Provide the (x, y) coordinate of the cell's center where the given text is located.  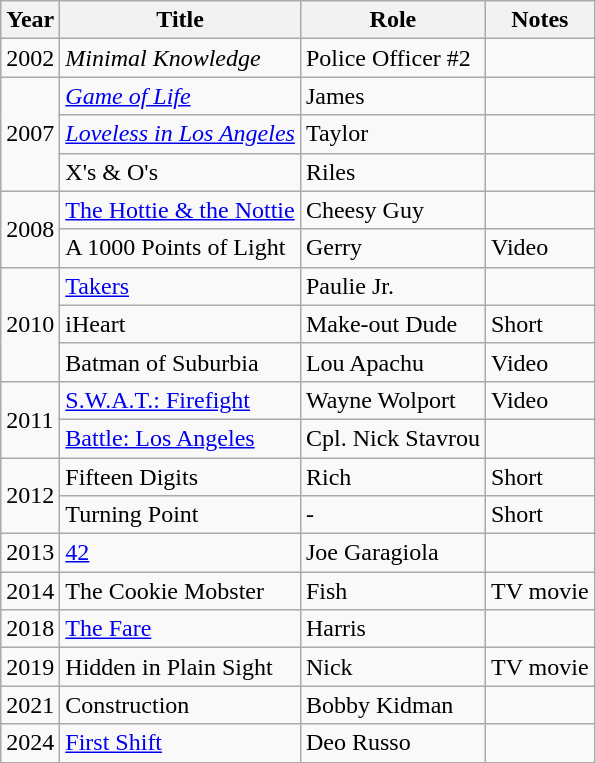
2002 (30, 58)
Rich (392, 477)
Joe Garagiola (392, 553)
Year (30, 20)
Bobby Kidman (392, 705)
Gerry (392, 248)
Taylor (392, 134)
Batman of Suburbia (180, 362)
Hidden in Plain Sight (180, 667)
42 (180, 553)
Cheesy Guy (392, 210)
2024 (30, 743)
Harris (392, 629)
Police Officer #2 (392, 58)
Lou Apachu (392, 362)
2008 (30, 229)
Riles (392, 172)
iHeart (180, 324)
Construction (180, 705)
The Fare (180, 629)
The Cookie Mobster (180, 591)
Fifteen Digits (180, 477)
2019 (30, 667)
Takers (180, 286)
2018 (30, 629)
2014 (30, 591)
Nick (392, 667)
Minimal Knowledge (180, 58)
S.W.A.T.: Firefight (180, 400)
Notes (540, 20)
Loveless in Los Angeles (180, 134)
Turning Point (180, 515)
First Shift (180, 743)
Wayne Wolport (392, 400)
Fish (392, 591)
A 1000 Points of Light (180, 248)
2010 (30, 324)
Battle: Los Angeles (180, 438)
Game of Life (180, 96)
X's & O's (180, 172)
Title (180, 20)
Paulie Jr. (392, 286)
Cpl. Nick Stavrou (392, 438)
Deo Russo (392, 743)
The Hottie & the Nottie (180, 210)
2013 (30, 553)
2021 (30, 705)
Role (392, 20)
- (392, 515)
2012 (30, 496)
2007 (30, 134)
Make-out Dude (392, 324)
2011 (30, 419)
James (392, 96)
